Find where the given text appears and provide that cell's center as [X, Y] coordinate. 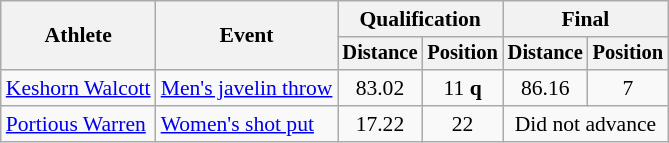
Women's shot put [247, 124]
Did not advance [586, 124]
Event [247, 36]
Qualification [420, 19]
Men's javelin throw [247, 88]
86.16 [546, 88]
11 q [462, 88]
Portious Warren [78, 124]
83.02 [380, 88]
Final [586, 19]
Athlete [78, 36]
Keshorn Walcott [78, 88]
22 [462, 124]
17.22 [380, 124]
7 [628, 88]
